Capture the cell that displays the provided text and extract its (X, Y) central coordinate. 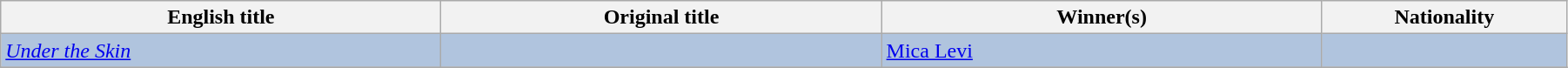
Original title (661, 17)
Mica Levi (1102, 51)
English title (221, 17)
Winner(s) (1102, 17)
Nationality (1444, 17)
Under the Skin (221, 51)
